Determine the [X, Y] coordinate at the center of the cell enclosing the given text.  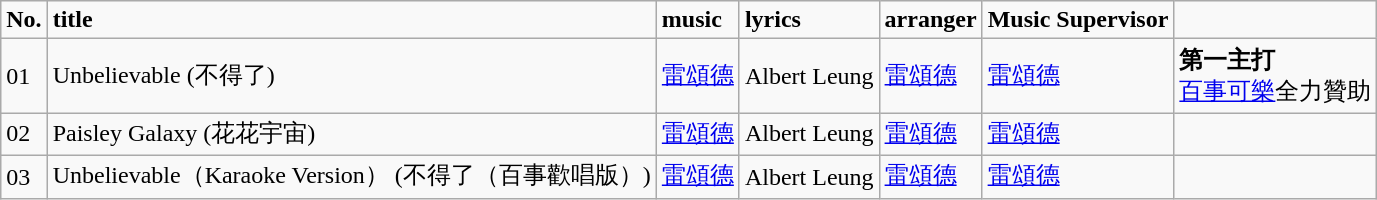
02 [24, 134]
Paisley Galaxy (花花宇宙) [352, 134]
music [698, 20]
Unbelievable（Karaoke Version） (不得了（百事歡唱版）) [352, 176]
arranger [930, 20]
Music Supervisor [1078, 20]
第一主打百事可樂全力贊助 [1276, 76]
01 [24, 76]
title [352, 20]
Unbelievable (不得了) [352, 76]
No. [24, 20]
03 [24, 176]
lyrics [809, 20]
